Pinpoint the cell where the given text exists, returning its (X, Y) midpoint coordinate. 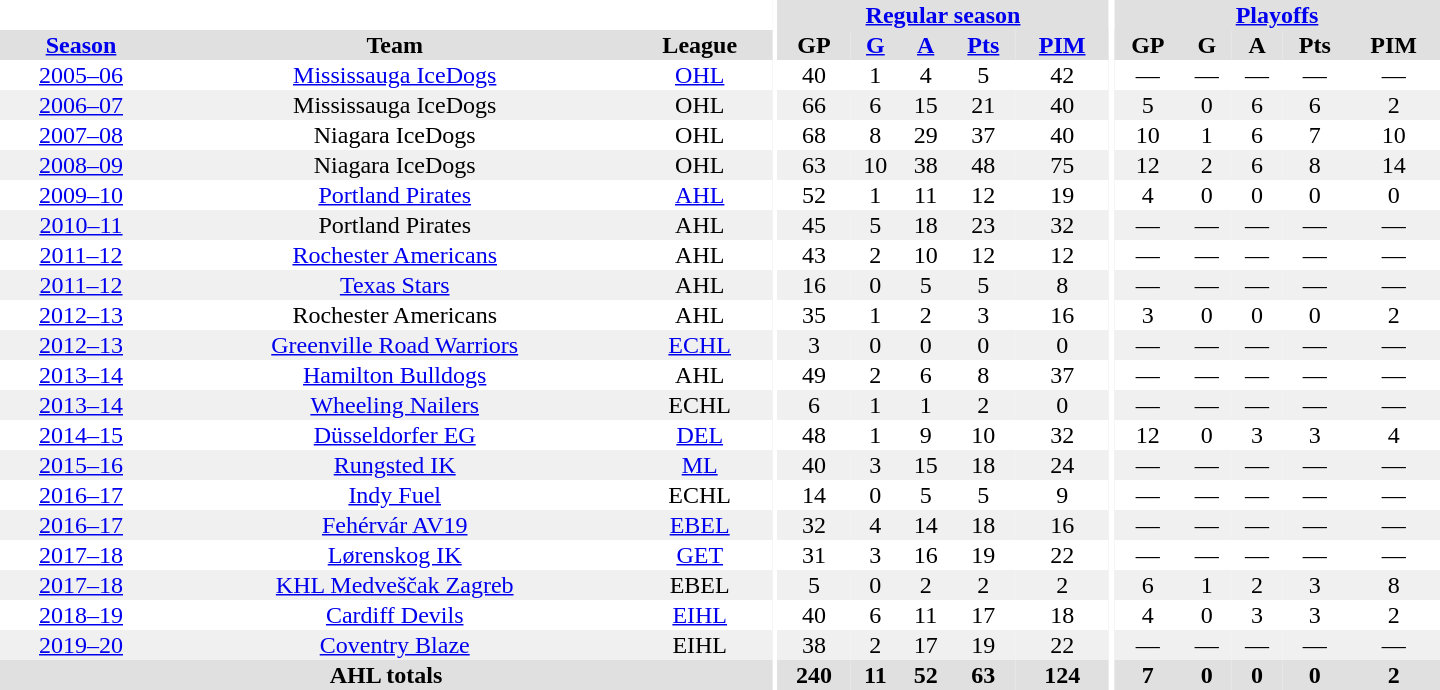
66 (814, 105)
ML (700, 465)
Coventry Blaze (394, 645)
42 (1062, 75)
Season (81, 45)
Regular season (944, 15)
75 (1062, 165)
2009–10 (81, 195)
2005–06 (81, 75)
2007–08 (81, 135)
Rungsted IK (394, 465)
21 (984, 105)
Playoffs (1277, 15)
29 (926, 135)
49 (814, 375)
124 (1062, 675)
68 (814, 135)
24 (1062, 465)
2010–11 (81, 225)
2008–09 (81, 165)
Lørenskog IK (394, 555)
GET (700, 555)
2015–16 (81, 465)
31 (814, 555)
DEL (700, 435)
League (700, 45)
240 (814, 675)
35 (814, 315)
Texas Stars (394, 285)
2014–15 (81, 435)
Wheeling Nailers (394, 405)
45 (814, 225)
2018–19 (81, 615)
Hamilton Bulldogs (394, 375)
KHL Medveščak Zagreb (394, 585)
Düsseldorfer EG (394, 435)
Indy Fuel (394, 495)
Greenville Road Warriors (394, 345)
Team (394, 45)
2006–07 (81, 105)
43 (814, 255)
23 (984, 225)
Fehérvár AV19 (394, 525)
AHL totals (386, 675)
2019–20 (81, 645)
Cardiff Devils (394, 615)
